Detect which cell encompasses the target text, then output its (x, y) center coordinate. 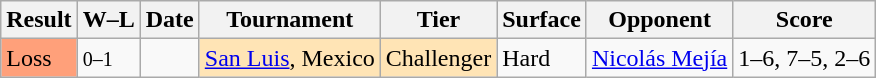
Tier (438, 20)
Challenger (438, 58)
Date (170, 20)
Surface (542, 20)
Nicolás Mejía (659, 58)
San Luis, Mexico (290, 58)
0–1 (108, 58)
W–L (108, 20)
Result (39, 20)
Opponent (659, 20)
Tournament (290, 20)
Hard (542, 58)
1–6, 7–5, 2–6 (804, 58)
Loss (39, 58)
Score (804, 20)
